Return [X, Y] of the center of cell containing provided text 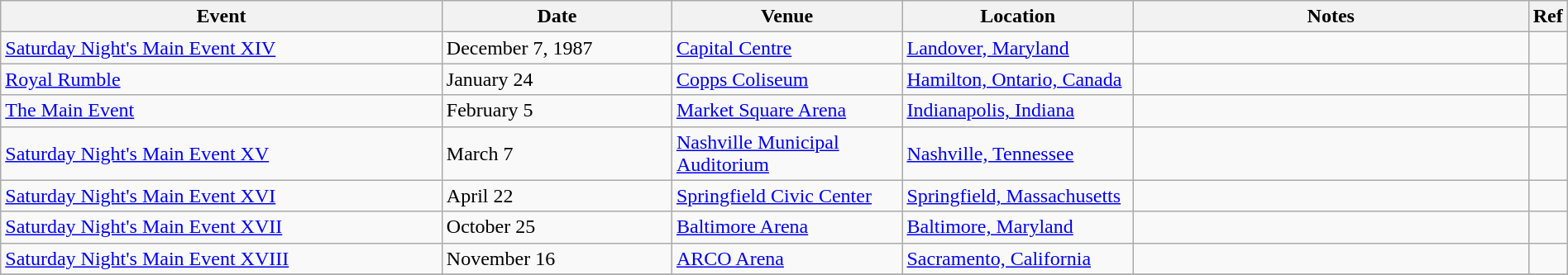
February 5 [557, 111]
Event [222, 17]
January 24 [557, 79]
Copps Coliseum [787, 79]
Saturday Night's Main Event XVI [222, 196]
The Main Event [222, 111]
Hamilton, Ontario, Canada [1017, 79]
November 16 [557, 258]
Landover, Maryland [1017, 48]
Ref [1548, 17]
Capital Centre [787, 48]
ARCO Arena [787, 258]
April 22 [557, 196]
Springfield, Massachusetts [1017, 196]
October 25 [557, 227]
Location [1017, 17]
Nashville Municipal Auditorium [787, 154]
Market Square Arena [787, 111]
Saturday Night's Main Event XVII [222, 227]
March 7 [557, 154]
December 7, 1987 [557, 48]
Baltimore, Maryland [1017, 227]
Saturday Night's Main Event XIV [222, 48]
Saturday Night's Main Event XV [222, 154]
Royal Rumble [222, 79]
Springfield Civic Center [787, 196]
Baltimore Arena [787, 227]
Notes [1331, 17]
Saturday Night's Main Event XVIII [222, 258]
Nashville, Tennessee [1017, 154]
Venue [787, 17]
Date [557, 17]
Indianapolis, Indiana [1017, 111]
Sacramento, California [1017, 258]
